For the text-containing cell, return its midpoint in (x, y) coordinate format. 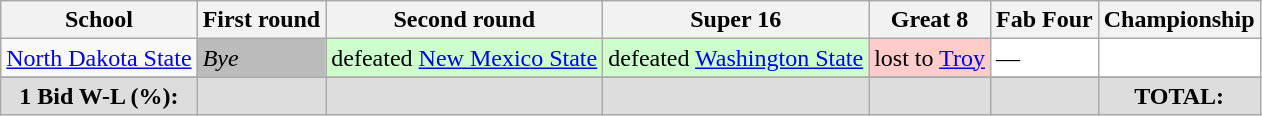
Fab Four (1044, 20)
— (1044, 58)
Great 8 (930, 20)
School (99, 20)
North Dakota State (99, 58)
defeated New Mexico State (464, 58)
1 Bid W-L (%): (99, 96)
Bye (262, 58)
Championship (1179, 20)
First round (262, 20)
defeated Washington State (736, 58)
Super 16 (736, 20)
TOTAL: (1179, 96)
Second round (464, 20)
lost to Troy (930, 58)
